Scan for the cell matching the given text and deliver its (x, y) coordinate at center. 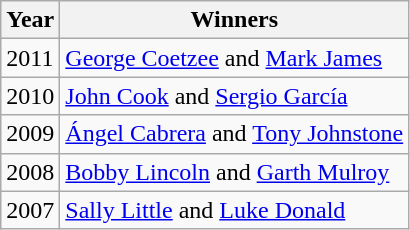
George Coetzee and Mark James (234, 58)
Ángel Cabrera and Tony Johnstone (234, 134)
Year (30, 20)
2011 (30, 58)
Sally Little and Luke Donald (234, 210)
John Cook and Sergio García (234, 96)
2009 (30, 134)
Winners (234, 20)
2010 (30, 96)
Bobby Lincoln and Garth Mulroy (234, 172)
2007 (30, 210)
2008 (30, 172)
